Detect which cell encompasses the target text, then output its [x, y] center coordinate. 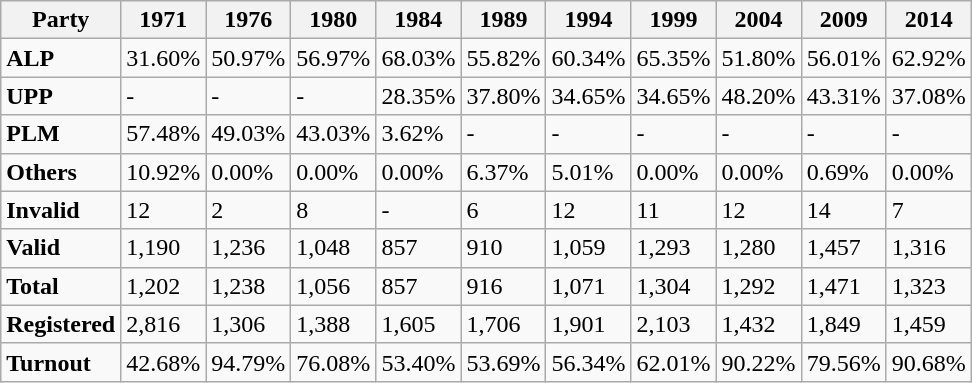
10.92% [164, 172]
1,238 [248, 286]
55.82% [504, 58]
1,190 [164, 248]
1,849 [844, 324]
62.92% [928, 58]
31.60% [164, 58]
916 [504, 286]
1,306 [248, 324]
1,059 [588, 248]
1,471 [844, 286]
1976 [248, 20]
0.69% [844, 172]
1,304 [674, 286]
60.34% [588, 58]
1,457 [844, 248]
11 [674, 210]
1,202 [164, 286]
1,048 [334, 248]
76.08% [334, 362]
7 [928, 210]
28.35% [418, 96]
1,901 [588, 324]
Valid [61, 248]
1,323 [928, 286]
1980 [334, 20]
2,816 [164, 324]
48.20% [758, 96]
1,292 [758, 286]
Turnout [61, 362]
1989 [504, 20]
UPP [61, 96]
2014 [928, 20]
65.35% [674, 58]
6 [504, 210]
3.62% [418, 134]
37.80% [504, 96]
1971 [164, 20]
6.37% [504, 172]
ALP [61, 58]
68.03% [418, 58]
2 [248, 210]
56.97% [334, 58]
5.01% [588, 172]
1,280 [758, 248]
51.80% [758, 58]
37.08% [928, 96]
Party [61, 20]
1,459 [928, 324]
1,316 [928, 248]
50.97% [248, 58]
56.34% [588, 362]
Others [61, 172]
1,605 [418, 324]
1994 [588, 20]
57.48% [164, 134]
79.56% [844, 362]
43.03% [334, 134]
94.79% [248, 362]
56.01% [844, 58]
14 [844, 210]
1,432 [758, 324]
Registered [61, 324]
90.22% [758, 362]
62.01% [674, 362]
1,706 [504, 324]
2009 [844, 20]
1,071 [588, 286]
90.68% [928, 362]
1984 [418, 20]
53.69% [504, 362]
2004 [758, 20]
1,056 [334, 286]
910 [504, 248]
49.03% [248, 134]
42.68% [164, 362]
1,388 [334, 324]
53.40% [418, 362]
Invalid [61, 210]
1999 [674, 20]
1,293 [674, 248]
Total [61, 286]
PLM [61, 134]
43.31% [844, 96]
2,103 [674, 324]
1,236 [248, 248]
8 [334, 210]
